Identify which cell holds the provided text, then report its [X, Y] central coordinate. 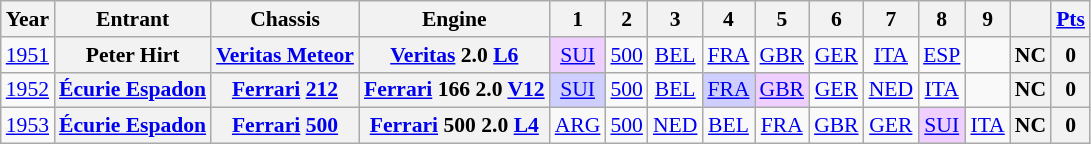
6 [836, 19]
2 [626, 19]
Chassis [285, 19]
Year [28, 19]
ARG [578, 126]
Peter Hirt [132, 55]
Pts [1070, 19]
Veritas Meteor [285, 55]
5 [782, 19]
Ferrari 166 2.0 V12 [454, 90]
Ferrari 500 2.0 L4 [454, 126]
4 [728, 19]
8 [942, 19]
Entrant [132, 19]
1952 [28, 90]
Ferrari 212 [285, 90]
Veritas 2.0 L6 [454, 55]
1 [578, 19]
9 [987, 19]
ESP [942, 55]
3 [675, 19]
Ferrari 500 [285, 126]
1953 [28, 126]
Engine [454, 19]
7 [891, 19]
1951 [28, 55]
